From the cell containing the given text, extract its center point as (x, y) coordinate. 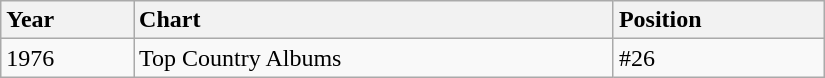
1976 (68, 58)
Top Country Albums (374, 58)
Year (68, 20)
Chart (374, 20)
#26 (718, 58)
Position (718, 20)
